Extract the [X, Y] coordinate from the center of the cell holding the provided text.  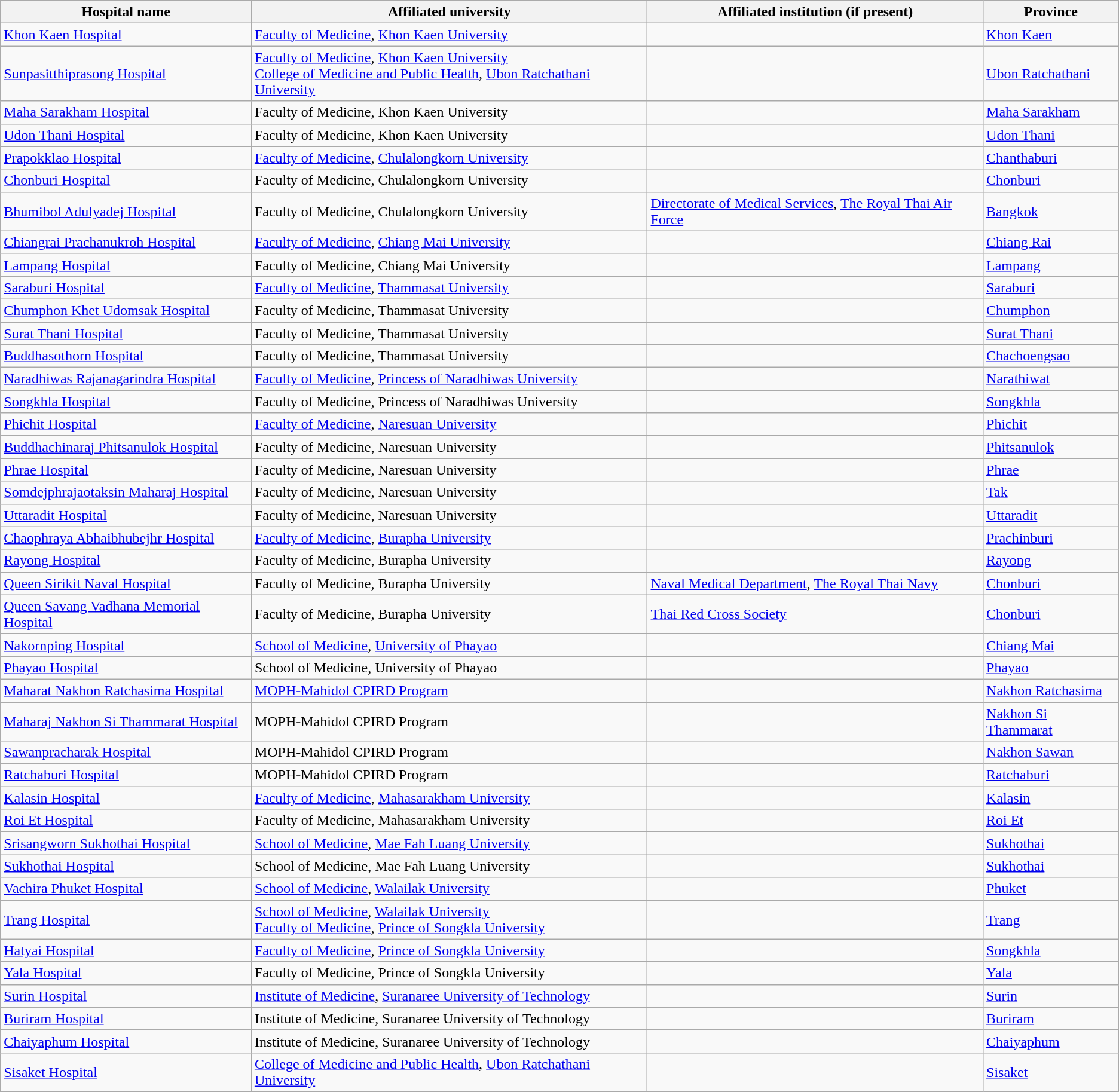
Saraburi Hospital [126, 287]
Nakhon Ratchasima [1051, 690]
Uttaradit Hospital [126, 515]
Hatyai Hospital [126, 950]
Yala Hospital [126, 973]
Chiang Rai [1051, 242]
Phrae [1051, 470]
Naval Medical Department, The Royal Thai Navy [815, 583]
Ratchaburi [1051, 775]
Maha Sarakham [1051, 112]
Affiliated institution (if present) [815, 12]
Hospital name [126, 12]
Chanthaburi [1051, 158]
Songkhla Hospital [126, 402]
Queen Sirikit Naval Hospital [126, 583]
Phichit [1051, 424]
Narathiwat [1051, 379]
Tak [1051, 493]
Srisangworn Sukhothai Hospital [126, 843]
Phrae Hospital [126, 470]
Buddhasothorn Hospital [126, 356]
Bangkok [1051, 212]
Phitsanulok [1051, 447]
College of Medicine and Public Health, Ubon Ratchathani University [450, 1072]
Nakornping Hospital [126, 645]
Nakhon Sawan [1051, 753]
Chumphon [1051, 310]
Kalasin Hospital [126, 798]
Surin Hospital [126, 996]
Directorate of Medical Services, The Royal Thai Air Force [815, 212]
Chaiyaphum Hospital [126, 1041]
Rayong [1051, 561]
Chumphon Khet Udomsak Hospital [126, 310]
Sisaket [1051, 1072]
Lampang [1051, 265]
Udon Thani [1051, 135]
Yala [1051, 973]
Uttaradit [1051, 515]
Sukhothai Hospital [126, 866]
Prachinburi [1051, 538]
Sunpasitthiprasong Hospital [126, 74]
Ubon Ratchathani [1051, 74]
Surin [1051, 996]
Buriram Hospital [126, 1018]
Maharaj Nakhon Si Thammarat Hospital [126, 721]
Province [1051, 12]
Rayong Hospital [126, 561]
Sisaket Hospital [126, 1072]
Khon Kaen Hospital [126, 35]
Surat Thani Hospital [126, 333]
Chaiyaphum [1051, 1041]
Phayao [1051, 668]
Affiliated university [450, 12]
Sawanpracharak Hospital [126, 753]
Queen Savang Vadhana Memorial Hospital [126, 614]
Saraburi [1051, 287]
Chachoengsao [1051, 356]
Faculty of Medicine, Khon Kaen UniversityCollege of Medicine and Public Health, Ubon Ratchathani University [450, 74]
Vachira Phuket Hospital [126, 889]
Roi Et Hospital [126, 821]
Phuket [1051, 889]
Somdejphrajaotaksin Maharaj Hospital [126, 493]
Roi Et [1051, 821]
Trang [1051, 919]
Chaophraya Abhaibhubejhr Hospital [126, 538]
Buriram [1051, 1018]
Nakhon Si Thammarat [1051, 721]
Naradhiwas Rajanagarindra Hospital [126, 379]
Maha Sarakham Hospital [126, 112]
Maharat Nakhon Ratchasima Hospital [126, 690]
Buddhachinaraj Phitsanulok Hospital [126, 447]
Ratchaburi Hospital [126, 775]
Prapokklao Hospital [126, 158]
Phayao Hospital [126, 668]
Phichit Hospital [126, 424]
Chiang Mai [1051, 645]
Surat Thani [1051, 333]
School of Medicine, Walailak University [450, 889]
Chiangrai Prachanukroh Hospital [126, 242]
Trang Hospital [126, 919]
School of Medicine, Walailak UniversityFaculty of Medicine, Prince of Songkla University [450, 919]
Udon Thani Hospital [126, 135]
Bhumibol Adulyadej Hospital [126, 212]
Thai Red Cross Society [815, 614]
Lampang Hospital [126, 265]
Chonburi Hospital [126, 181]
Kalasin [1051, 798]
Khon Kaen [1051, 35]
